Pinpoint the cell where the given text exists, returning its [x, y] midpoint coordinate. 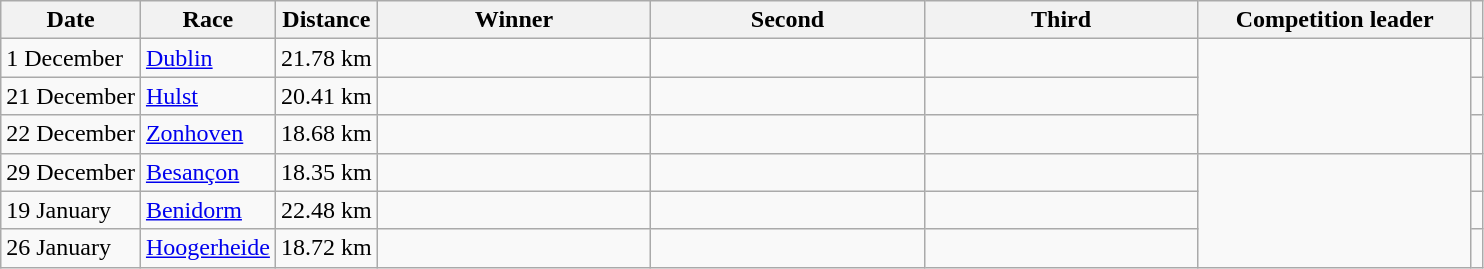
Third [1061, 20]
Race [208, 20]
Second [788, 20]
Winner [514, 20]
Benidorm [208, 210]
Zonhoven [208, 134]
Dublin [208, 58]
19 January [71, 210]
20.41 km [326, 96]
Date [71, 20]
18.72 km [326, 248]
Hulst [208, 96]
22 December [71, 134]
21 December [71, 96]
Besançon [208, 172]
21.78 km [326, 58]
Distance [326, 20]
1 December [71, 58]
26 January [71, 248]
18.68 km [326, 134]
29 December [71, 172]
Competition leader [1335, 20]
Hoogerheide [208, 248]
18.35 km [326, 172]
22.48 km [326, 210]
